Extract the [x, y] coordinate from the center of the cell holding the provided text.  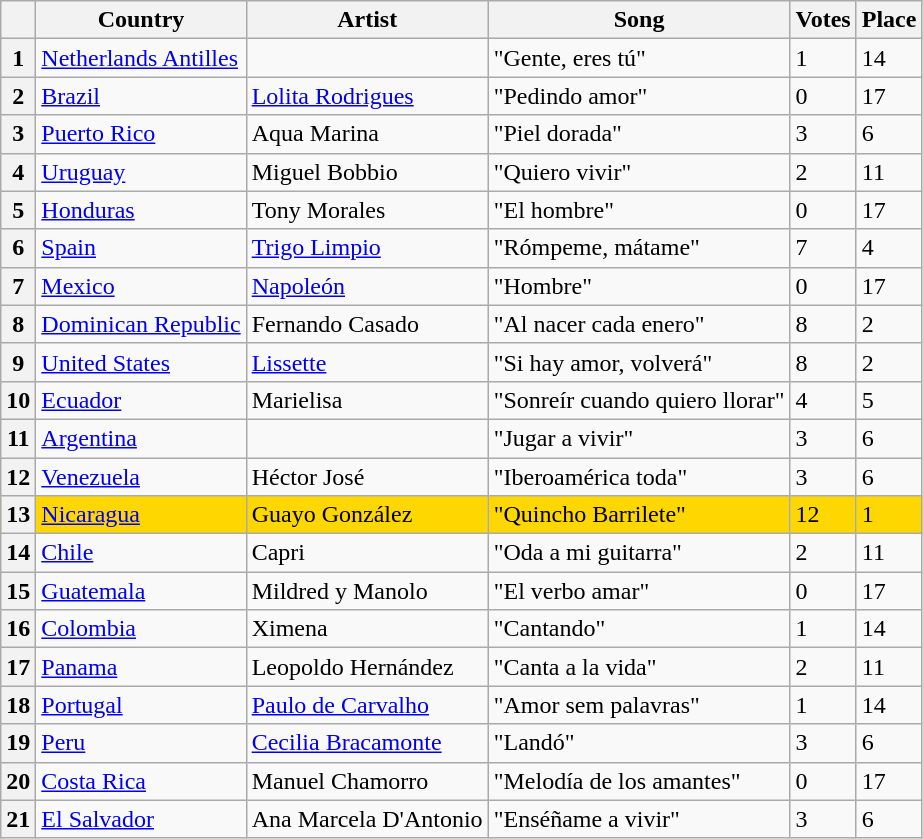
9 [18, 362]
Marielisa [367, 400]
Netherlands Antilles [141, 58]
Venezuela [141, 477]
19 [18, 743]
Country [141, 20]
"Jugar a vivir" [639, 438]
Uruguay [141, 172]
"Rómpeme, mátame" [639, 248]
"Landó" [639, 743]
"Pedindo amor" [639, 96]
Capri [367, 553]
20 [18, 781]
"El verbo amar" [639, 591]
Mexico [141, 286]
Costa Rica [141, 781]
Puerto Rico [141, 134]
Brazil [141, 96]
Honduras [141, 210]
Lolita Rodrigues [367, 96]
Tony Morales [367, 210]
Ana Marcela D'Antonio [367, 819]
"Sonreír cuando quiero llorar" [639, 400]
Ximena [367, 629]
Guatemala [141, 591]
Portugal [141, 705]
Nicaragua [141, 515]
Héctor José [367, 477]
"Cantando" [639, 629]
21 [18, 819]
Napoleón [367, 286]
Manuel Chamorro [367, 781]
"El hombre" [639, 210]
Miguel Bobbio [367, 172]
Lissette [367, 362]
"Si hay amor, volverá" [639, 362]
"Iberoamérica toda" [639, 477]
"Melodía de los amantes" [639, 781]
Leopoldo Hernández [367, 667]
Place [889, 20]
Colombia [141, 629]
Votes [823, 20]
Argentina [141, 438]
15 [18, 591]
Aqua Marina [367, 134]
"Enséñame a vivir" [639, 819]
"Canta a la vida" [639, 667]
Guayo González [367, 515]
Trigo Limpio [367, 248]
Mildred y Manolo [367, 591]
"Hombre" [639, 286]
Cecilia Bracamonte [367, 743]
Peru [141, 743]
Spain [141, 248]
Fernando Casado [367, 324]
Artist [367, 20]
"Al nacer cada enero" [639, 324]
Panama [141, 667]
Chile [141, 553]
"Oda a mi guitarra" [639, 553]
"Amor sem palavras" [639, 705]
16 [18, 629]
Paulo de Carvalho [367, 705]
10 [18, 400]
"Gente, eres tú" [639, 58]
13 [18, 515]
"Quincho Barrilete" [639, 515]
"Piel dorada" [639, 134]
18 [18, 705]
Song [639, 20]
Ecuador [141, 400]
El Salvador [141, 819]
"Quiero vivir" [639, 172]
Dominican Republic [141, 324]
United States [141, 362]
